For the text-containing cell, return its midpoint in (X, Y) coordinate format. 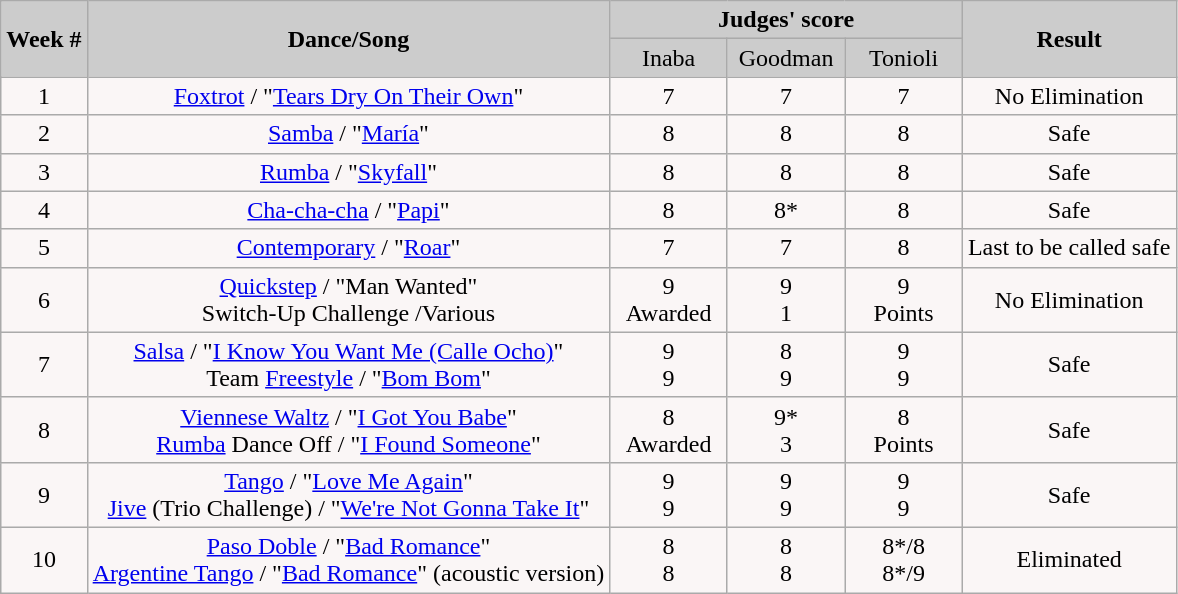
9 (44, 494)
Cha-cha-cha / "Papi" (348, 210)
8Awarded (669, 430)
3 (44, 172)
Tonioli (904, 58)
Result (1069, 39)
Samba / "María" (348, 134)
Eliminated (1069, 560)
Goodman (786, 58)
89 (786, 364)
10 (44, 560)
Week # (44, 39)
Foxtrot / "Tears Dry On Their Own" (348, 96)
Last to be called safe (1069, 248)
2 (44, 134)
Rumba / "Skyfall" (348, 172)
Contemporary / "Roar" (348, 248)
Quickstep / "Man Wanted"Switch-Up Challenge /Various (348, 300)
8Points (904, 430)
Paso Doble / "Bad Romance"Argentine Tango / "Bad Romance" (acoustic version) (348, 560)
Viennese Waltz / "I Got You Babe"Rumba Dance Off / "I Found Someone" (348, 430)
9Awarded (669, 300)
8* (786, 210)
9*3 (786, 430)
Inaba (669, 58)
8*/88*/9 (904, 560)
Judges' score (786, 20)
Dance/Song (348, 39)
1 (44, 96)
5 (44, 248)
4 (44, 210)
Salsa / "I Know You Want Me (Calle Ocho)"Team Freestyle / "Bom Bom" (348, 364)
91 (786, 300)
6 (44, 300)
Tango / "Love Me Again"Jive (Trio Challenge) / "We're Not Gonna Take It" (348, 494)
9Points (904, 300)
